Return the [x, y] coordinate for the center point of the cell that contains the specified text.  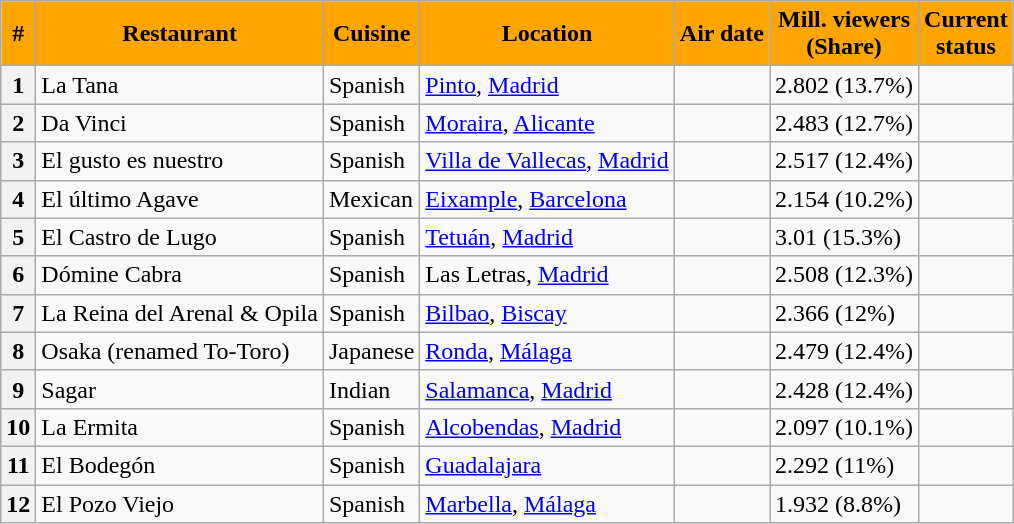
12 [18, 503]
Salamanca, Madrid [547, 389]
11 [18, 465]
3 [18, 161]
9 [18, 389]
El Bodegón [180, 465]
8 [18, 351]
Moraira, Alicante [547, 123]
El Pozo Viejo [180, 503]
2.292 (11%) [844, 465]
Guadalajara [547, 465]
La Tana [180, 85]
Cuisine [371, 34]
Alcobendas, Madrid [547, 427]
Location [547, 34]
Ronda, Málaga [547, 351]
Japanese [371, 351]
Eixample, Barcelona [547, 199]
Tetuán, Madrid [547, 237]
4 [18, 199]
Bilbao, Biscay [547, 313]
1 [18, 85]
2.428 (12.4%) [844, 389]
Indian [371, 389]
2.483 (12.7%) [844, 123]
Currentstatus [966, 34]
2.366 (12%) [844, 313]
Villa de Vallecas, Madrid [547, 161]
La Ermita [180, 427]
Pinto, Madrid [547, 85]
7 [18, 313]
2.097 (10.1%) [844, 427]
El Castro de Lugo [180, 237]
2.154 (10.2%) [844, 199]
Da Vinci [180, 123]
2.479 (12.4%) [844, 351]
5 [18, 237]
Dómine Cabra [180, 275]
2.802 (13.7%) [844, 85]
Air date [722, 34]
# [18, 34]
2 [18, 123]
Las Letras, Madrid [547, 275]
6 [18, 275]
2.508 (12.3%) [844, 275]
Mill. viewers(Share) [844, 34]
10 [18, 427]
Osaka (renamed To-Toro) [180, 351]
El último Agave [180, 199]
2.517 (12.4%) [844, 161]
Marbella, Málaga [547, 503]
Sagar [180, 389]
El gusto es nuestro [180, 161]
La Reina del Arenal & Opila [180, 313]
1.932 (8.8%) [844, 503]
Mexican [371, 199]
3.01 (15.3%) [844, 237]
Restaurant [180, 34]
